From the cell containing the given text, extract its center point as [X, Y] coordinate. 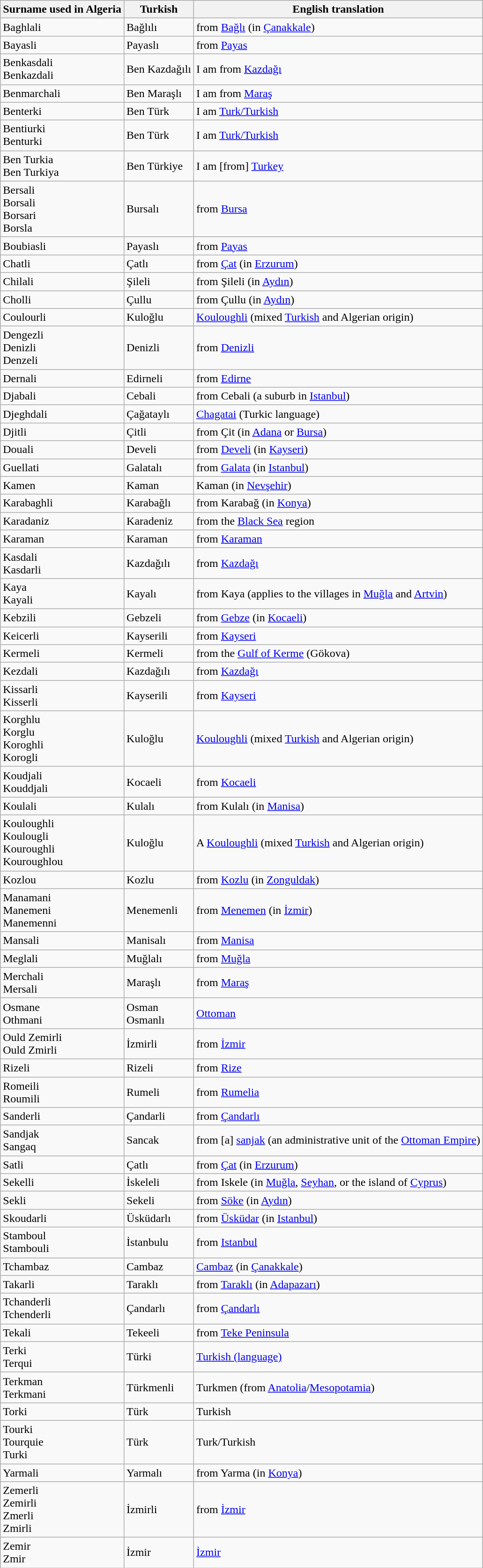
Edirneli [159, 378]
Tekeeli [159, 1333]
Satli [62, 1165]
Osmane Othmani [62, 1013]
Zemerli Zemirli Zmerli Zmirli [62, 1510]
Taraklı [159, 1284]
Yarmalı [159, 1473]
from Taraklı (in Adapazarı) [338, 1284]
Karabaghli [62, 503]
from Söke (in Aydın) [338, 1200]
İstanbulu [159, 1243]
Tchanderli Tchenderli [62, 1308]
Menemenli [159, 910]
Ben Kazdağılı [159, 69]
Guellati [62, 467]
from Gebze (in Kocaeli) [338, 618]
from Kocaeli [338, 782]
from Iskele (in Muğla, Seyhan, or the island of Cyprus) [338, 1183]
Djabali [62, 396]
Sandjak Sangaq [62, 1140]
Chilali [62, 281]
Rumeli [159, 1092]
I am from Maraş [338, 93]
I am from Kazdağı [338, 69]
Kasdali Kasdarli [62, 563]
Osman Osmanlı [159, 1013]
from Rize [338, 1068]
from Maraş [338, 983]
from Kulalı (in Manisa) [338, 806]
Kulalı [159, 806]
Douali [62, 450]
Manamani Manemeni Manemenni [62, 910]
Yarmali [62, 1473]
Keicerli [62, 635]
from Bursa [338, 209]
Kayalı [159, 594]
A Kouloughli (mixed Turkish and Algerian origin) [338, 843]
Baghlali [62, 27]
Üsküdarlı [159, 1218]
Ben Maraşlı [159, 93]
from Manisa [338, 941]
Tourki Tourquie Turki [62, 1442]
Kouloughli Koulougli Kouroughli Kouroughlou [62, 843]
from Yarma (in Konya) [338, 1473]
Bağlılı [159, 27]
Skoudarli [62, 1218]
from Bağlı (in Çanakkale) [338, 27]
Turk/Turkish [338, 1442]
Sancak [159, 1140]
Kozlu [159, 880]
Karadeniz [159, 521]
Galatalı [159, 467]
Gebzeli [159, 618]
Maraşlı [159, 983]
Boubiasli [62, 246]
Çandarlı [159, 1308]
Tchambaz [62, 1266]
from Menemen (in İzmir) [338, 910]
Meglali [62, 958]
from Şileli (in Aydın) [338, 281]
from the Gulf of Kerme (Gökova) [338, 654]
Merchali Mersali [62, 983]
from Kaya (applies to the villages in Muğla and Artvin) [338, 594]
Koudjali Kouddjali [62, 782]
Bursalı [159, 209]
Kezdali [62, 671]
Ottoman [338, 1013]
Ben Turkia Ben Turkiya [62, 166]
İskeleli [159, 1183]
from Kozlu (in Zonguldak) [338, 880]
Kaya Kayali [62, 594]
Benterki [62, 111]
Chatli [62, 264]
Dengezli Denizli Denzeli [62, 348]
Kaman [159, 485]
Sekeli [159, 1200]
Korghlu Korglu Koroghli Korogli [62, 739]
Denizli [159, 348]
Sanderli [62, 1116]
Djitli [62, 432]
Bentiurki Benturki [62, 135]
from Rumelia [338, 1092]
Sekli [62, 1200]
Koulali [62, 806]
Muğlalı [159, 958]
Bersali Borsali Borsari Borsla [62, 209]
Dernali [62, 378]
from Galata (in Istanbul) [338, 467]
Şileli [159, 281]
Türki [159, 1357]
from Denizli [338, 348]
Sekelli [62, 1183]
from Muğla [338, 958]
English translation [338, 9]
from [a] sanjak (an administrative unit of the Ottoman Empire) [338, 1140]
from Cebali (a suburb in Istanbul) [338, 396]
from Istanbul [338, 1243]
Djeghdali [62, 414]
Bayasli [62, 45]
Takarli [62, 1284]
Stamboul Stambouli [62, 1243]
from Karabağ (in Konya) [338, 503]
Çandarli [159, 1116]
Cebali [159, 396]
Karadaniz [62, 521]
Mansali [62, 941]
Cambaz [159, 1266]
I am [from] Turkey [338, 166]
Kissarli Kisserli [62, 696]
Manisalı [159, 941]
Benkasdali Benkazdali [62, 69]
Çağataylı [159, 414]
Çullu [159, 300]
Kebzili [62, 618]
Cambaz (in Çanakkale) [338, 1266]
from Üsküdar (in Istanbul) [338, 1218]
Kaman (in Nevşehir) [338, 485]
Ben Türkiye [159, 166]
from Edirne [338, 378]
Turkmen (from Anatolia/Mesopotamia) [338, 1387]
Ould Zemirli Ould Zmirli [62, 1044]
Coulourli [62, 317]
Torki [62, 1411]
Surname used in Algeria [62, 9]
Çitli [159, 432]
Romeili Roumili [62, 1092]
Terki Terqui [62, 1357]
from Karaman [338, 539]
from the Black Sea region [338, 521]
Kocaeli [159, 782]
from Develi (in Kayseri) [338, 450]
Zemir Zmir [62, 1553]
Develi [159, 450]
Terkman Terkmani [62, 1387]
Cholli [62, 300]
from Çit (in Adana or Bursa) [338, 432]
from Çullu (in Aydın) [338, 300]
Türkmenli [159, 1387]
Benmarchali [62, 93]
Kamen [62, 485]
from Teke Peninsula [338, 1333]
Turkish (language) [338, 1357]
Tekali [62, 1333]
Chagatai (Turkic language) [338, 414]
Kozlou [62, 880]
Karabağlı [159, 503]
